For the text-containing cell, return its midpoint in [X, Y] coordinate format. 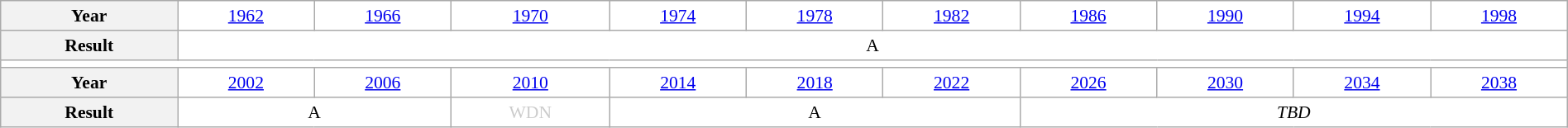
2022 [951, 83]
1970 [531, 16]
2018 [814, 83]
1990 [1226, 16]
WDN [531, 112]
1962 [246, 16]
2014 [678, 83]
2034 [1361, 83]
1994 [1361, 16]
1998 [1499, 16]
1982 [951, 16]
1966 [382, 16]
2010 [531, 83]
2038 [1499, 83]
1974 [678, 16]
2030 [1226, 83]
2006 [382, 83]
1978 [814, 16]
2002 [246, 83]
2026 [1088, 83]
TBD [1293, 112]
1986 [1088, 16]
